From the cell containing the given text, extract its center point as [X, Y] coordinate. 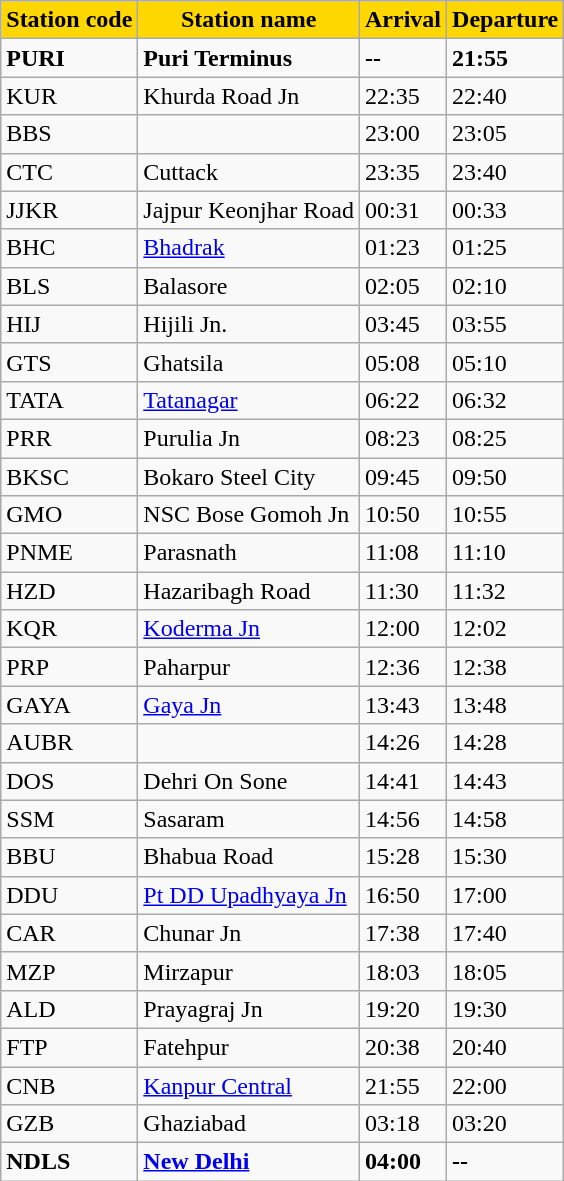
14:56 [402, 819]
01:23 [402, 248]
13:48 [506, 705]
23:35 [402, 172]
Mirzapur [249, 971]
JJKR [70, 210]
CAR [70, 933]
01:25 [506, 248]
14:58 [506, 819]
20:38 [402, 1047]
08:25 [506, 438]
KUR [70, 96]
19:20 [402, 1009]
02:10 [506, 286]
08:23 [402, 438]
NSC Bose Gomoh Jn [249, 515]
DOS [70, 781]
05:08 [402, 362]
19:30 [506, 1009]
15:28 [402, 857]
GMO [70, 515]
BLS [70, 286]
Cuttack [249, 172]
17:40 [506, 933]
02:05 [402, 286]
Station code [70, 20]
00:31 [402, 210]
11:10 [506, 553]
16:50 [402, 895]
MZP [70, 971]
22:40 [506, 96]
Jajpur Keonjhar Road [249, 210]
BKSC [70, 477]
Tatanagar [249, 400]
Station name [249, 20]
BBU [70, 857]
GZB [70, 1124]
14:26 [402, 743]
10:55 [506, 515]
13:43 [402, 705]
HIJ [70, 324]
00:33 [506, 210]
17:00 [506, 895]
03:20 [506, 1124]
DDU [70, 895]
Pt DD Upadhyaya Jn [249, 895]
12:02 [506, 629]
20:40 [506, 1047]
Koderma Jn [249, 629]
CTC [70, 172]
SSM [70, 819]
CNB [70, 1085]
12:00 [402, 629]
14:41 [402, 781]
AUBR [70, 743]
10:50 [402, 515]
PRR [70, 438]
ALD [70, 1009]
Prayagraj Jn [249, 1009]
05:10 [506, 362]
Parasnath [249, 553]
Balasore [249, 286]
03:55 [506, 324]
11:08 [402, 553]
Fatehpur [249, 1047]
23:05 [506, 134]
14:43 [506, 781]
Sasaram [249, 819]
Puri Terminus [249, 58]
11:30 [402, 591]
06:32 [506, 400]
12:36 [402, 667]
Arrival [402, 20]
GTS [70, 362]
BHC [70, 248]
18:03 [402, 971]
Paharpur [249, 667]
22:35 [402, 96]
04:00 [402, 1162]
Purulia Jn [249, 438]
22:00 [506, 1085]
23:40 [506, 172]
03:18 [402, 1124]
09:50 [506, 477]
Bhabua Road [249, 857]
NDLS [70, 1162]
BBS [70, 134]
23:00 [402, 134]
Chunar Jn [249, 933]
15:30 [506, 857]
17:38 [402, 933]
Khurda Road Jn [249, 96]
06:22 [402, 400]
Gaya Jn [249, 705]
Bokaro Steel City [249, 477]
Kanpur Central [249, 1085]
Bhadrak [249, 248]
PURI [70, 58]
Hijili Jn. [249, 324]
11:32 [506, 591]
KQR [70, 629]
Ghaziabad [249, 1124]
HZD [70, 591]
14:28 [506, 743]
18:05 [506, 971]
03:45 [402, 324]
Dehri On Sone [249, 781]
Ghatsila [249, 362]
Hazaribagh Road [249, 591]
New Delhi [249, 1162]
PRP [70, 667]
Departure [506, 20]
12:38 [506, 667]
GAYA [70, 705]
PNME [70, 553]
09:45 [402, 477]
TATA [70, 400]
FTP [70, 1047]
